Identify which cell holds the provided text, then report its (x, y) central coordinate. 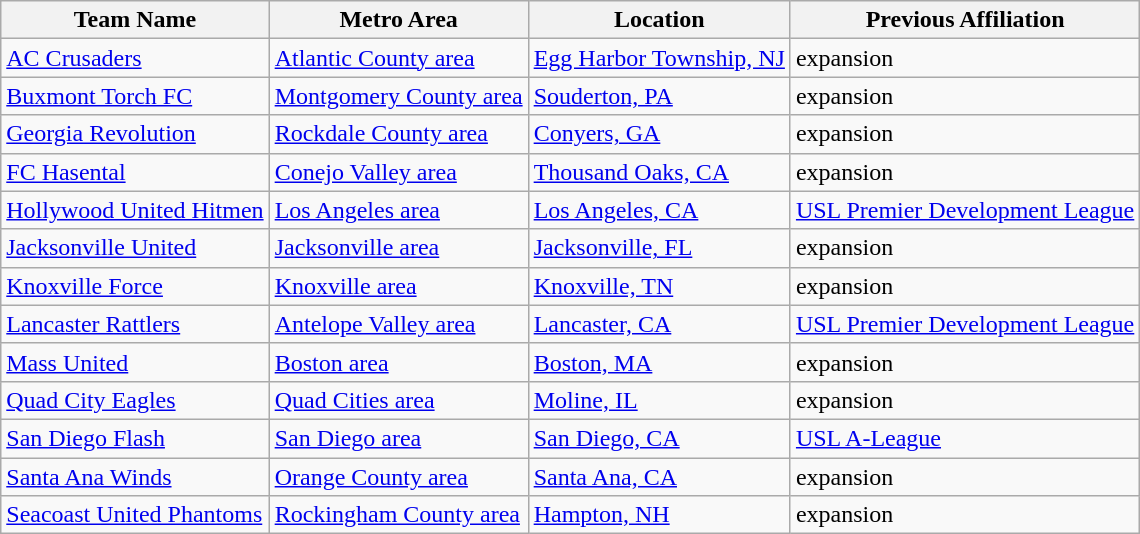
Atlantic County area (398, 58)
Jacksonville United (135, 248)
Thousand Oaks, CA (659, 172)
San Diego Flash (135, 438)
Santa Ana, CA (659, 477)
Rockdale County area (398, 134)
Santa Ana Winds (135, 477)
Metro Area (398, 20)
Los Angeles, CA (659, 210)
Conyers, GA (659, 134)
Jacksonville, FL (659, 248)
Hollywood United Hitmen (135, 210)
Previous Affiliation (964, 20)
USL A-League (964, 438)
San Diego area (398, 438)
Georgia Revolution (135, 134)
FC Hasental (135, 172)
Boston, MA (659, 362)
Seacoast United Phantoms (135, 515)
Location (659, 20)
Knoxville area (398, 286)
AC Crusaders (135, 58)
Los Angeles area (398, 210)
Knoxville, TN (659, 286)
Team Name (135, 20)
Rockingham County area (398, 515)
San Diego, CA (659, 438)
Orange County area (398, 477)
Quad Cities area (398, 400)
Montgomery County area (398, 96)
Jacksonville area (398, 248)
Mass United (135, 362)
Boston area (398, 362)
Souderton, PA (659, 96)
Hampton, NH (659, 515)
Knoxville Force (135, 286)
Buxmont Torch FC (135, 96)
Conejo Valley area (398, 172)
Lancaster Rattlers (135, 324)
Egg Harbor Township, NJ (659, 58)
Moline, IL (659, 400)
Quad City Eagles (135, 400)
Lancaster, CA (659, 324)
Antelope Valley area (398, 324)
